For the text-containing cell, return its midpoint in (X, Y) coordinate format. 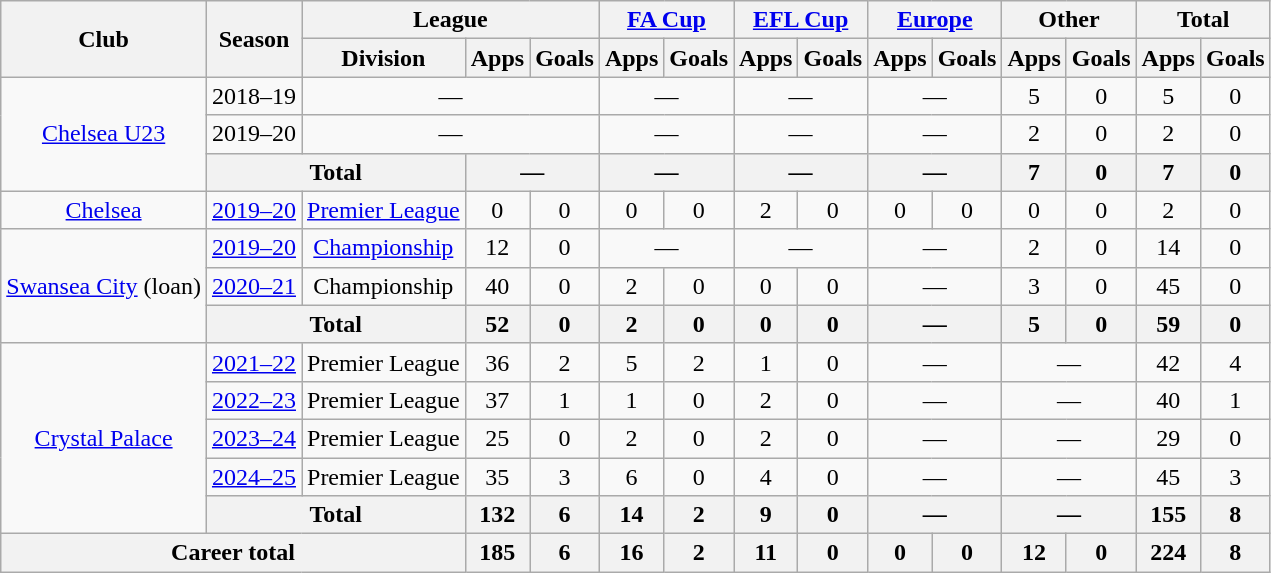
29 (1168, 438)
42 (1168, 362)
2020–21 (254, 286)
185 (497, 553)
2021–22 (254, 362)
155 (1168, 515)
2023–24 (254, 438)
EFL Cup (801, 20)
59 (1168, 324)
2022–23 (254, 400)
Club (104, 39)
37 (497, 400)
2018–19 (254, 96)
Season (254, 39)
Swansea City (loan) (104, 286)
Crystal Palace (104, 438)
Chelsea U23 (104, 134)
224 (1168, 553)
Europe (935, 20)
16 (631, 553)
52 (497, 324)
9 (766, 515)
35 (497, 477)
2024–25 (254, 477)
25 (497, 438)
11 (766, 553)
132 (497, 515)
League (451, 20)
36 (497, 362)
Career total (233, 553)
Chelsea (104, 210)
Division (384, 58)
Other (1069, 20)
FA Cup (666, 20)
